For the text-containing cell, return its midpoint in [x, y] coordinate format. 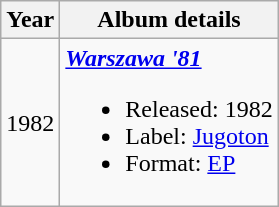
Warszawa '81Released: 1982Label: JugotonFormat: EP [169, 122]
Album details [169, 20]
Year [30, 20]
1982 [30, 122]
